Return [X, Y] of the center of cell containing provided text 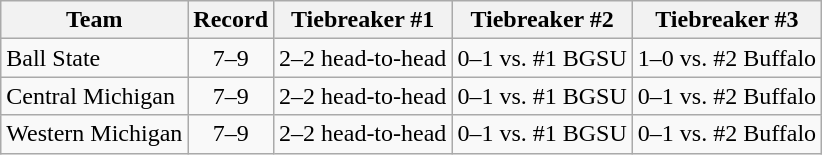
Western Michigan [94, 134]
Team [94, 20]
Tiebreaker #3 [726, 20]
Tiebreaker #2 [542, 20]
Record [231, 20]
1–0 vs. #2 Buffalo [726, 58]
Ball State [94, 58]
Tiebreaker #1 [363, 20]
Central Michigan [94, 96]
